Detect which cell encompasses the target text, then output its (x, y) center coordinate. 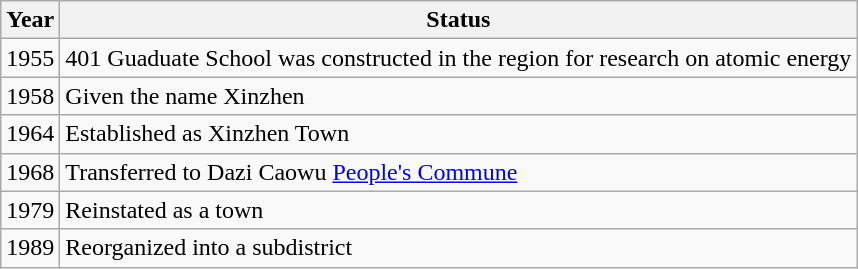
Transferred to Dazi Caowu People's Commune (458, 172)
Established as Xinzhen Town (458, 134)
1968 (30, 172)
Year (30, 20)
Reinstated as a town (458, 210)
Status (458, 20)
1989 (30, 248)
Given the name Xinzhen (458, 96)
Reorganized into a subdistrict (458, 248)
1964 (30, 134)
1979 (30, 210)
1955 (30, 58)
1958 (30, 96)
401 Guaduate School was constructed in the region for research on atomic energy (458, 58)
